From the cell containing the given text, extract its center point as [x, y] coordinate. 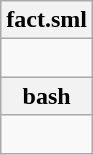
bash [47, 96]
fact.sml [47, 20]
